Pinpoint the cell where the given text exists, returning its [X, Y] midpoint coordinate. 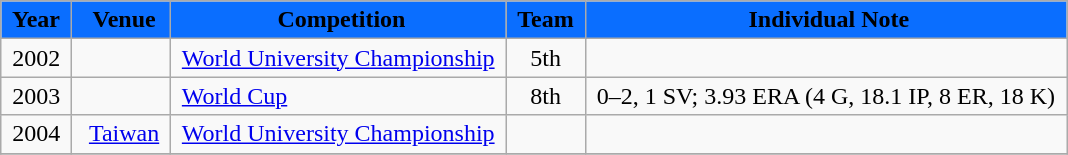
8th [546, 96]
Individual Note [826, 20]
2004 [36, 134]
5th [546, 58]
Year [36, 20]
Team [546, 20]
2002 [36, 58]
Competition [338, 20]
Taiwan [122, 134]
2003 [36, 96]
World Cup [338, 96]
0–2, 1 SV; 3.93 ERA (4 G, 18.1 IP, 8 ER, 18 K) [826, 96]
Venue [122, 20]
